Find where the given text appears and provide that cell's center as [X, Y] coordinate. 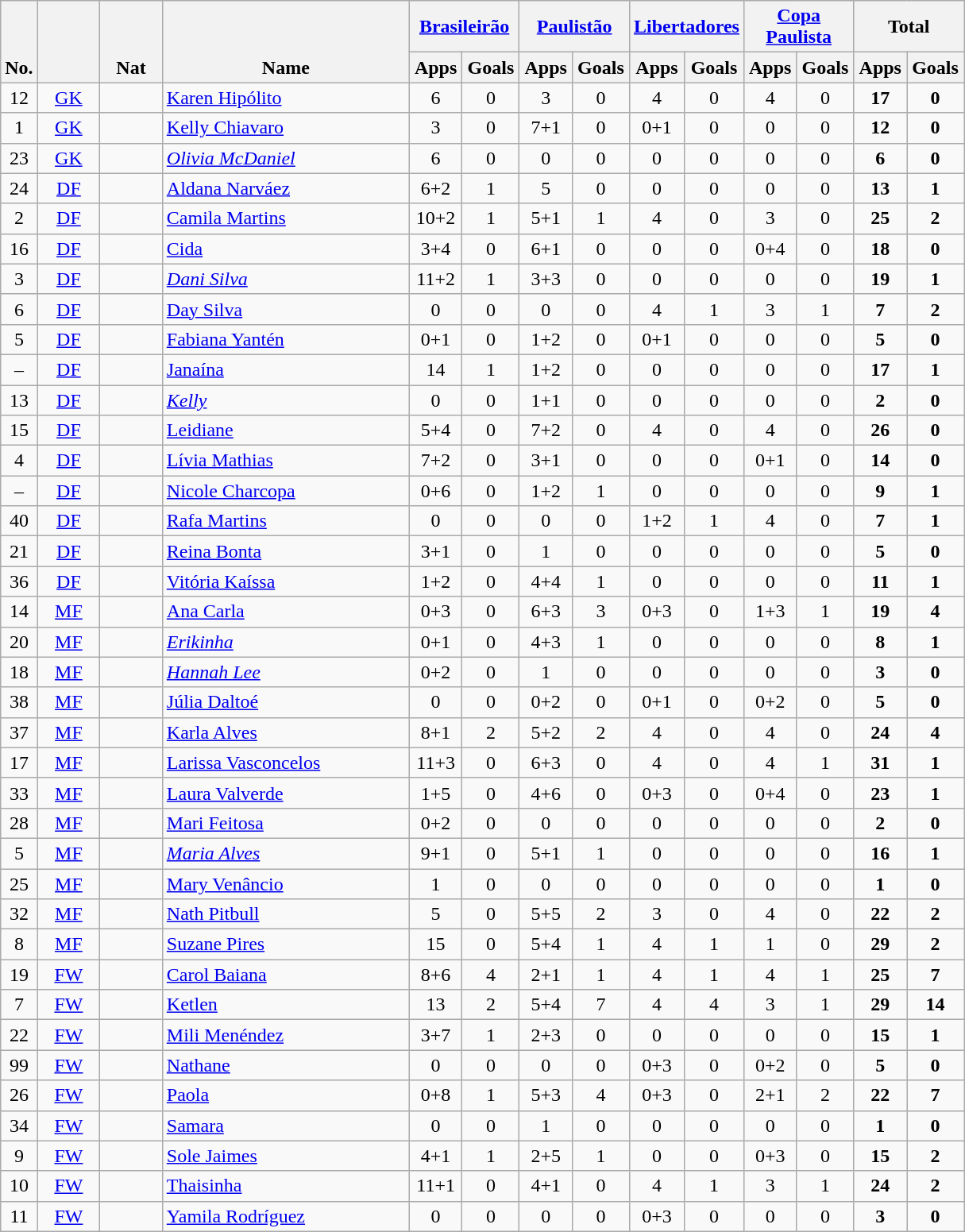
Sole Jaimes [286, 1156]
Total [909, 27]
Mari Feitosa [286, 823]
Paola [286, 1095]
38 [19, 702]
36 [19, 581]
Mili Menéndez [286, 1035]
32 [19, 914]
Olivia McDaniel [286, 158]
Kelly Chiavaro [286, 128]
Fabiana Yantén [286, 339]
Suzane Pires [286, 944]
No. [19, 41]
Kelly [286, 400]
10 [19, 1186]
Carol Baiana [286, 975]
4+3 [546, 642]
11+1 [435, 1186]
Copa Paulista [799, 27]
0+6 [435, 491]
2+5 [546, 1156]
40 [19, 521]
1+5 [435, 793]
Dani Silva [286, 279]
6+2 [435, 188]
Samara [286, 1126]
Ana Carla [286, 612]
Maria Alves [286, 853]
Nathane [286, 1065]
Yamila Rodríguez [286, 1216]
Ketlen [286, 1005]
Mary Venâncio [286, 884]
99 [19, 1065]
Brasileirão [464, 27]
4+6 [546, 793]
28 [19, 823]
Cida [286, 249]
1+3 [770, 612]
3+4 [435, 249]
Rafa Martins [286, 521]
Erikinha [286, 642]
20 [19, 642]
5+5 [546, 914]
Nath Pitbull [286, 914]
5+3 [546, 1095]
Laura Valverde [286, 793]
0+8 [435, 1095]
Vitória Kaíssa [286, 581]
5+2 [546, 732]
4+4 [546, 581]
Karla Alves [286, 732]
Day Silva [286, 309]
Leidiane [286, 431]
Hannah Lee [286, 672]
Paulistão [575, 27]
37 [19, 732]
Reina Bonta [286, 551]
Aldana Narváez [286, 188]
6+1 [546, 249]
21 [19, 551]
3+3 [546, 279]
7+1 [546, 128]
Nicole Charcopa [286, 491]
10+2 [435, 218]
Janaína [286, 369]
11+2 [435, 279]
2+3 [546, 1035]
31 [880, 763]
Júlia Daltoé [286, 702]
Larissa Vasconcelos [286, 763]
3+7 [435, 1035]
33 [19, 793]
Karen Hipólito [286, 98]
Libertadores [686, 27]
8+6 [435, 975]
Nat [132, 41]
11+3 [435, 763]
Thaisinha [286, 1186]
1+1 [546, 400]
34 [19, 1126]
8+1 [435, 732]
Camila Martins [286, 218]
Lívia Mathias [286, 461]
Name [286, 41]
9+1 [435, 853]
